Locate the cell with the specified text and output its [X, Y] center coordinate. 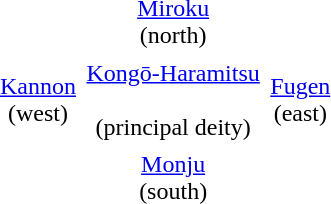
Kongō-Haramitsu(principal deity) [173, 100]
